Identify which cell holds the provided text, then report its [X, Y] central coordinate. 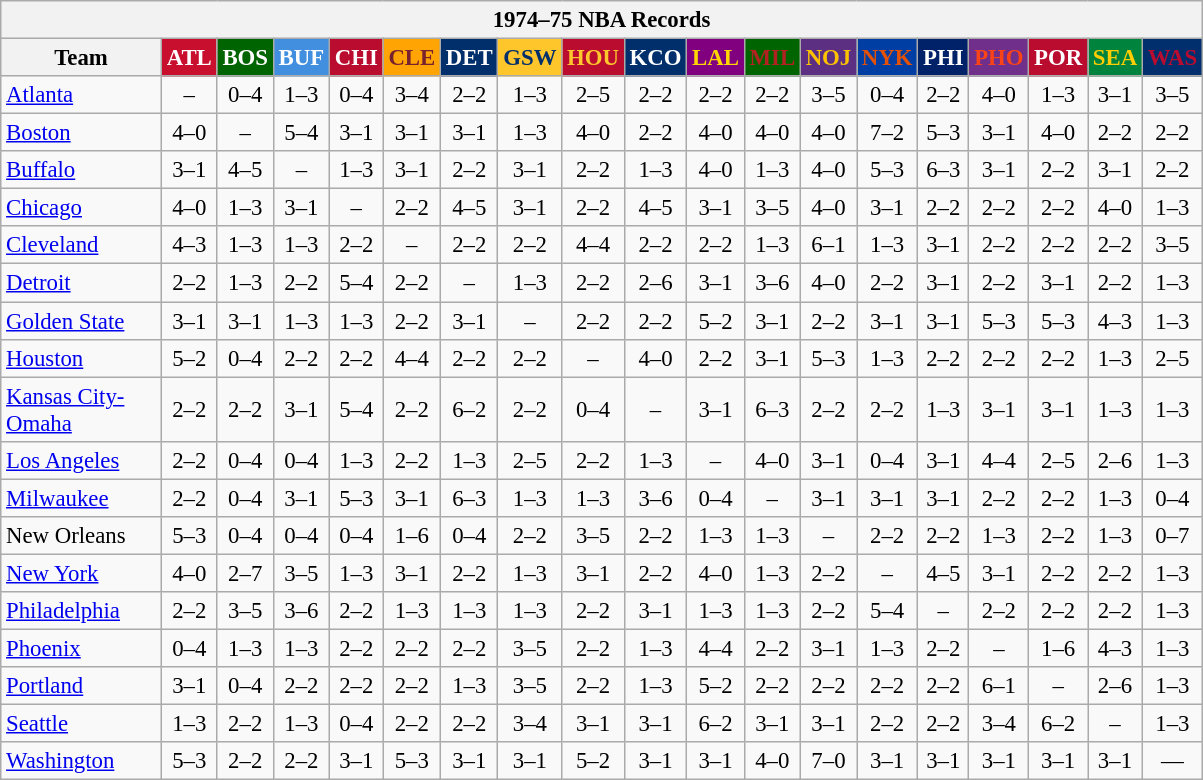
2–7 [245, 573]
Chicago [82, 208]
Phoenix [82, 648]
Milwaukee [82, 498]
0–7 [1172, 536]
NYK [888, 58]
CHI [356, 58]
Team [82, 58]
DET [470, 58]
Portland [82, 686]
Golden State [82, 321]
Houston [82, 358]
New York [82, 573]
KCO [656, 58]
SEA [1116, 58]
WAS [1172, 58]
NOJ [828, 58]
ATL [189, 58]
Washington [82, 761]
Seattle [82, 724]
HOU [594, 58]
Kansas City-Omaha [82, 410]
LAL [716, 58]
GSW [530, 58]
7–0 [828, 761]
PHO [999, 58]
PHI [944, 58]
POR [1058, 58]
Philadelphia [82, 611]
Atlanta [82, 95]
BUF [301, 58]
Boston [82, 133]
1974–75 NBA Records [602, 20]
MIL [772, 58]
New Orleans [82, 536]
BOS [245, 58]
— [1172, 761]
Los Angeles [82, 460]
Detroit [82, 283]
CLE [412, 58]
7–2 [888, 133]
Buffalo [82, 170]
Cleveland [82, 245]
